Find where the given text appears and provide that cell's center as [x, y] coordinate. 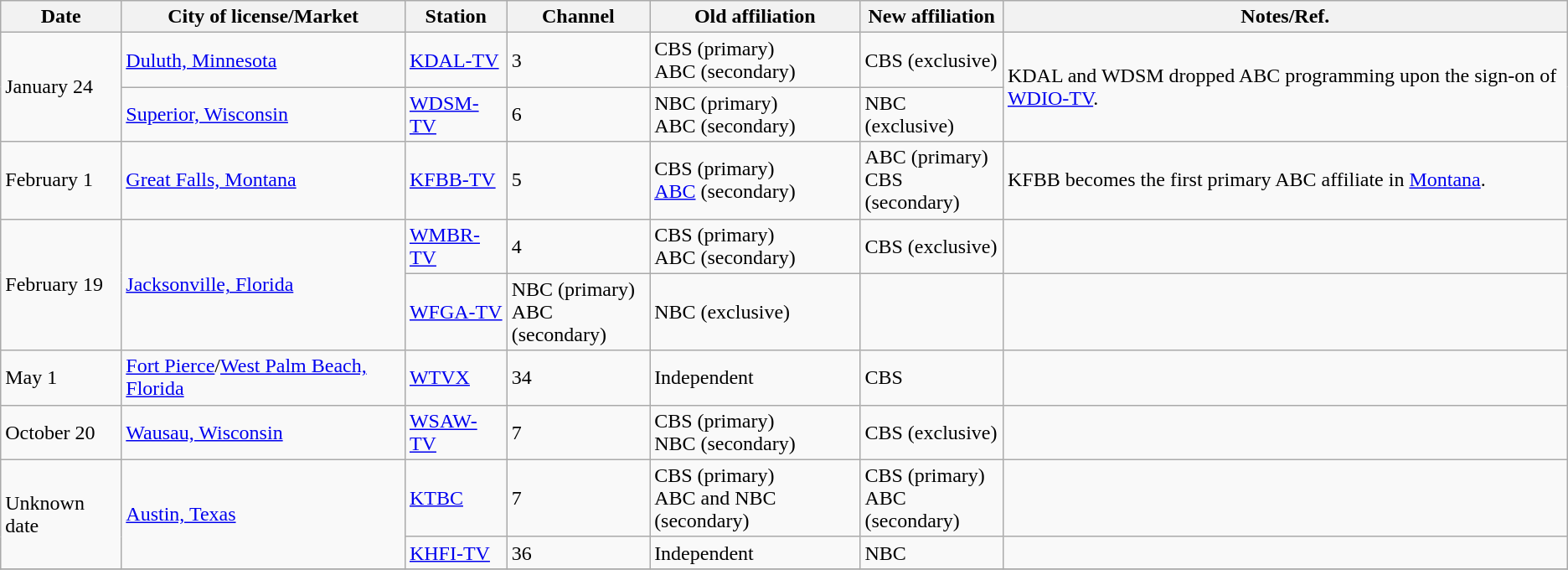
5 [578, 180]
Old affiliation [756, 17]
NBC [931, 552]
KFBB becomes the first primary ABC affiliate in Montana. [1285, 180]
Jacksonville, Florida [263, 285]
CBS [931, 377]
CBS (primary) ABC and NBC (secondary) [756, 498]
New affiliation [931, 17]
Wausau, Wisconsin [263, 433]
WFGA-TV [456, 312]
Notes/Ref. [1285, 17]
Unknown date [61, 514]
WMBR-TV [456, 246]
3 [578, 60]
Great Falls, Montana [263, 180]
KDAL and WDSM dropped ABC programming upon the sign-on of WDIO-TV. [1285, 87]
CBS (primary) NBC (secondary) [756, 433]
WSAW-TV [456, 433]
January 24 [61, 87]
Channel [578, 17]
Austin, Texas [263, 514]
May 1 [61, 377]
ABC (primary) CBS (secondary) [931, 180]
34 [578, 377]
Superior, Wisconsin [263, 114]
KHFI-TV [456, 552]
6 [578, 114]
4 [578, 246]
February 1 [61, 180]
City of license/Market [263, 17]
February 19 [61, 285]
36 [578, 552]
KFBB-TV [456, 180]
October 20 [61, 433]
Date [61, 17]
Station [456, 17]
KTBC [456, 498]
Duluth, Minnesota [263, 60]
KDAL-TV [456, 60]
WTVX [456, 377]
WDSM-TV [456, 114]
Fort Pierce/West Palm Beach, Florida [263, 377]
